Detect which cell encompasses the target text, then output its (x, y) center coordinate. 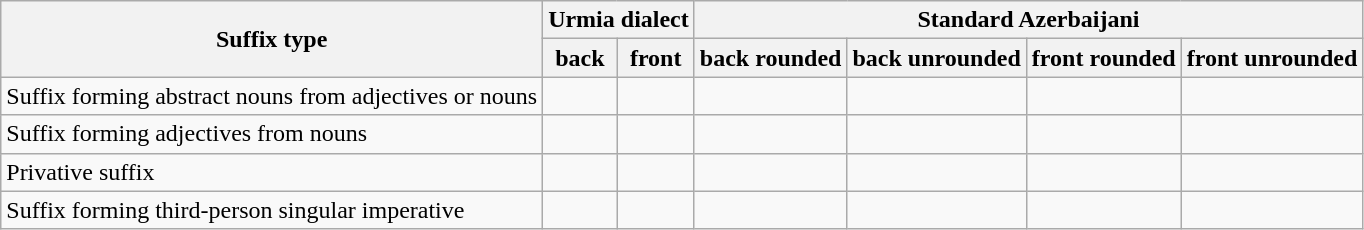
back rounded (770, 58)
Privative suffix (272, 172)
Urmia dialect (619, 20)
back unrounded (936, 58)
Suffix forming abstract nouns from adjectives or nouns (272, 96)
Suffix type (272, 39)
Suffix forming third-person singular imperative (272, 210)
back (580, 58)
front (656, 58)
front rounded (1104, 58)
Suffix forming adjectives from nouns (272, 134)
Standard Azerbaijani (1028, 20)
front unrounded (1272, 58)
